Detect which cell encompasses the target text, then output its [X, Y] center coordinate. 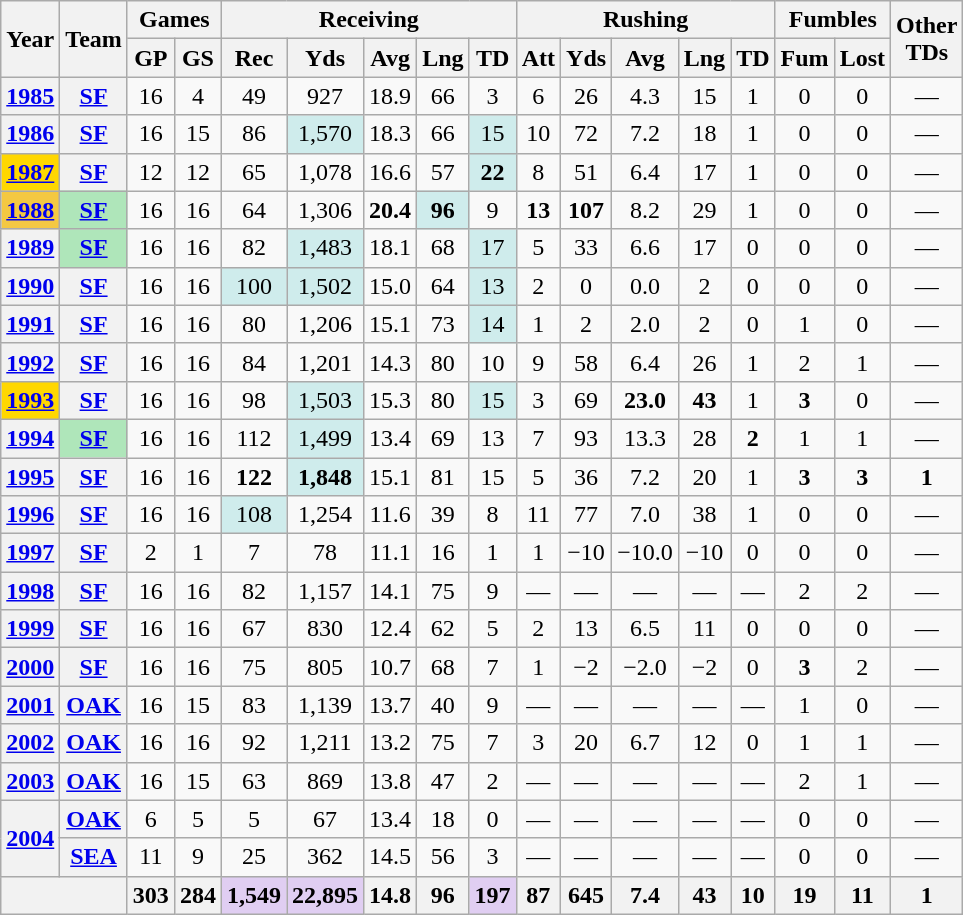
Year [30, 39]
81 [443, 477]
57 [443, 172]
58 [586, 362]
6.6 [646, 248]
77 [586, 515]
830 [326, 629]
4 [198, 96]
1988 [30, 210]
1,157 [326, 591]
1,848 [326, 477]
1991 [30, 324]
36 [586, 477]
15.0 [390, 286]
2000 [30, 667]
1,139 [326, 705]
1989 [30, 248]
29 [704, 210]
108 [254, 515]
18.9 [390, 96]
100 [254, 286]
86 [254, 134]
65 [254, 172]
OtherTDs [927, 39]
22,895 [326, 895]
73 [443, 324]
14.8 [390, 895]
1998 [30, 591]
−2.0 [646, 667]
303 [150, 895]
112 [254, 438]
Lost [862, 58]
107 [586, 210]
63 [254, 781]
GS [198, 58]
2.0 [646, 324]
284 [198, 895]
11.1 [390, 553]
47 [443, 781]
927 [326, 96]
83 [254, 705]
1,254 [326, 515]
25 [254, 857]
1,549 [254, 895]
1,483 [326, 248]
33 [586, 248]
7.4 [646, 895]
1996 [30, 515]
8.2 [646, 210]
Rushing [646, 20]
1987 [30, 172]
1990 [30, 286]
1,211 [326, 743]
0.0 [646, 286]
78 [326, 553]
1997 [30, 553]
−10.0 [646, 553]
2002 [30, 743]
1994 [30, 438]
Receiving [368, 20]
14.5 [390, 857]
1,503 [326, 400]
1986 [30, 134]
Games [174, 20]
98 [254, 400]
7.0 [646, 515]
18.1 [390, 248]
10.7 [390, 667]
6.7 [646, 743]
93 [586, 438]
13.2 [390, 743]
56 [443, 857]
Fum [804, 58]
40 [443, 705]
869 [326, 781]
23.0 [646, 400]
87 [538, 895]
2004 [30, 838]
19 [804, 895]
805 [326, 667]
1,570 [326, 134]
72 [586, 134]
1,201 [326, 362]
84 [254, 362]
SEA [94, 857]
1993 [30, 400]
1,502 [326, 286]
4.3 [646, 96]
1999 [30, 629]
12.4 [390, 629]
14.1 [390, 591]
14.3 [390, 362]
62 [443, 629]
92 [254, 743]
1992 [30, 362]
22 [492, 172]
Team [94, 39]
1985 [30, 96]
38 [704, 515]
Rec [254, 58]
16.6 [390, 172]
362 [326, 857]
Fumbles [832, 20]
18.3 [390, 134]
6.5 [646, 629]
51 [586, 172]
1,078 [326, 172]
11.6 [390, 515]
28 [704, 438]
197 [492, 895]
13.3 [646, 438]
39 [443, 515]
49 [254, 96]
13.8 [390, 781]
2001 [30, 705]
1,306 [326, 210]
2003 [30, 781]
Att [538, 58]
GP [150, 58]
1995 [30, 477]
14 [492, 324]
1,499 [326, 438]
122 [254, 477]
13.7 [390, 705]
645 [586, 895]
20.4 [390, 210]
1,206 [326, 324]
15.3 [390, 400]
